Identify which cell holds the provided text, then report its [x, y] central coordinate. 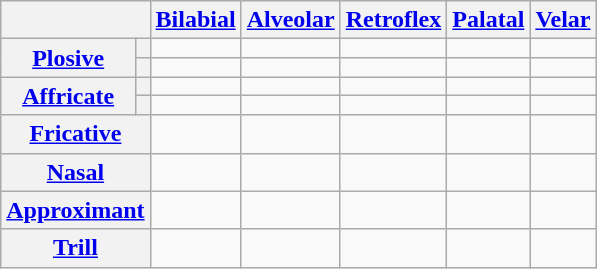
Fricative [76, 134]
Nasal [76, 172]
Bilabial [196, 20]
Plosive [68, 58]
Velar [563, 20]
Alveolar [290, 20]
Palatal [488, 20]
Trill [76, 248]
Affricate [68, 96]
Retroflex [394, 20]
Approximant [76, 210]
